Provide the (x, y) coordinate of the cell's center where the given text is located.  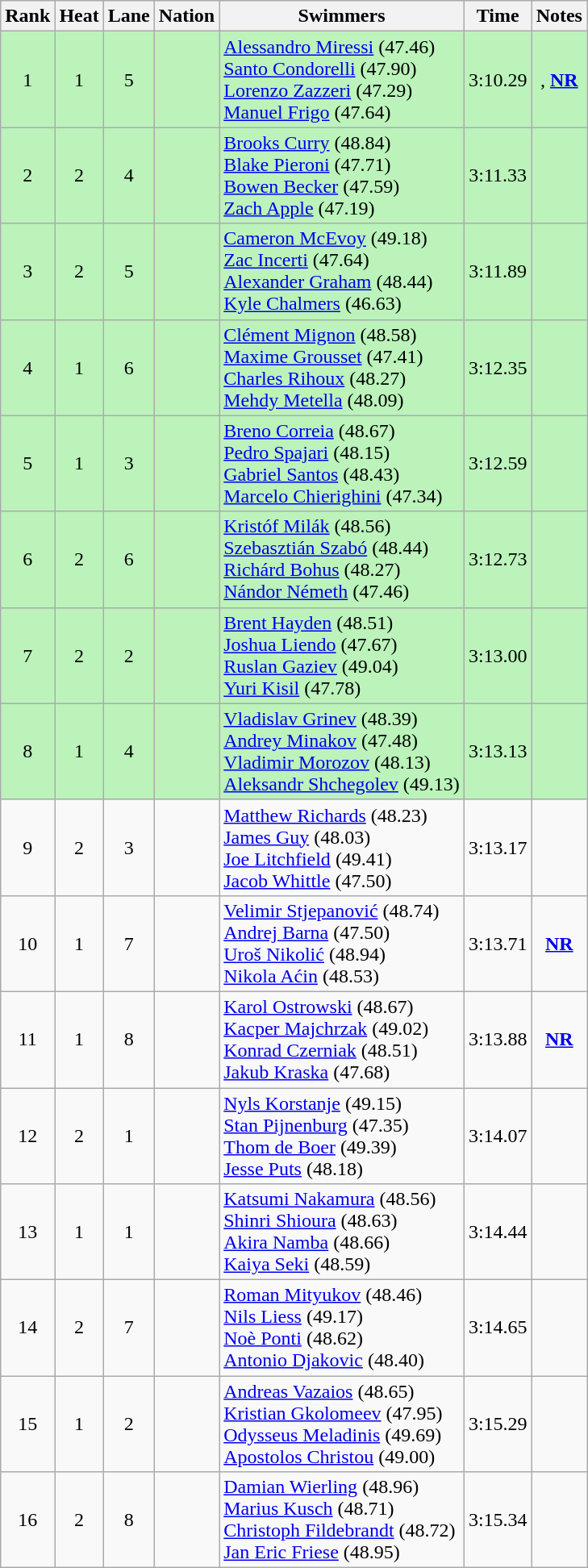
Swimmers (342, 16)
Nyls Korstanje (49.15)Stan Pijnenburg (47.35)Thom de Boer (49.39)Jesse Puts (48.18) (342, 1136)
Andreas Vazaios (48.65)Kristian Gkolomeev (47.95)Odysseus Meladinis (49.69)Apostolos Christou (49.00) (342, 1424)
Kristóf Milák (48.56)Szebasztián Szabó (48.44)Richárd Bohus (48.27)Nándor Németh (47.46) (342, 560)
Time (498, 16)
Vladislav Grinev (48.39)Andrey Minakov (47.48)Vladimir Morozov (48.13)Aleksandr Shchegolev (49.13) (342, 752)
3:10.29 (498, 79)
3:14.07 (498, 1136)
Alessandro Miressi (47.46)Santo Condorelli (47.90)Lorenzo Zazzeri (47.29)Manuel Frigo (47.64) (342, 79)
Rank (27, 16)
Damian Wierling (48.96)Marius Kusch (48.71)Christoph Fildebrandt (48.72)Jan Eric Friese (48.95) (342, 1520)
3:13.13 (498, 752)
15 (27, 1424)
Roman Mityukov (48.46)Nils Liess (49.17)Noè Ponti (48.62)Antonio Djakovic (48.40) (342, 1328)
Heat (79, 16)
Nation (186, 16)
3:13.17 (498, 847)
12 (27, 1136)
3:12.59 (498, 463)
14 (27, 1328)
Breno Correia (48.67)Pedro Spajari (48.15)Gabriel Santos (48.43)Marcelo Chierighini (47.34) (342, 463)
16 (27, 1520)
3:14.65 (498, 1328)
Karol Ostrowski (48.67)Kacper Majchrzak (49.02)Konrad Czerniak (48.51)Jakub Kraska (47.68) (342, 1039)
3:13.88 (498, 1039)
Velimir Stjepanović (48.74)Andrej Barna (47.50)Uroš Nikolić (48.94)Nikola Aćin (48.53) (342, 944)
Brent Hayden (48.51)Joshua Liendo (47.67)Ruslan Gaziev (49.04)Yuri Kisil (47.78) (342, 655)
Matthew Richards (48.23)James Guy (48.03)Joe Litchfield (49.41)Jacob Whittle (47.50) (342, 847)
Notes (559, 16)
3:13.71 (498, 944)
Brooks Curry (48.84)Blake Pieroni (47.71)Bowen Becker (47.59)Zach Apple (47.19) (342, 176)
3:15.29 (498, 1424)
Katsumi Nakamura (48.56)Shinri Shioura (48.63)Akira Namba (48.66)Kaiya Seki (48.59) (342, 1232)
, NR (559, 79)
3:12.35 (498, 368)
Clément Mignon (48.58)Maxime Grousset (47.41)Charles Rihoux (48.27)Mehdy Metella (48.09) (342, 368)
Cameron McEvoy (49.18)Zac Incerti (47.64)Alexander Graham (48.44)Kyle Chalmers (46.63) (342, 271)
10 (27, 944)
13 (27, 1232)
3:12.73 (498, 560)
3:11.89 (498, 271)
3:11.33 (498, 176)
3:15.34 (498, 1520)
3:13.00 (498, 655)
Lane (129, 16)
3:14.44 (498, 1232)
11 (27, 1039)
9 (27, 847)
